Find where the given text appears and provide that cell's center as [X, Y] coordinate. 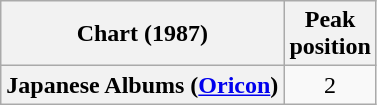
2 [330, 85]
Peak position [330, 34]
Japanese Albums (Oricon) [142, 85]
Chart (1987) [142, 34]
